Provide the [x, y] coordinate of the cell's center where the given text is located.  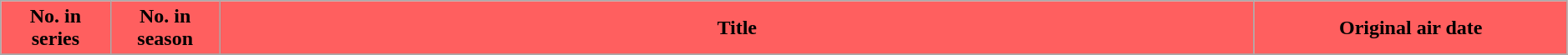
No. inseries [55, 28]
Title [737, 28]
Original air date [1410, 28]
No. inseason [165, 28]
